Extract the (X, Y) coordinate from the center of the cell holding the provided text.  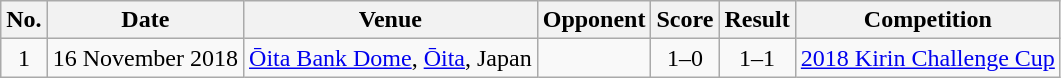
Venue (391, 20)
No. (24, 20)
Ōita Bank Dome, Ōita, Japan (391, 58)
Opponent (594, 20)
1–1 (757, 58)
1–0 (685, 58)
Result (757, 20)
1 (24, 58)
16 November 2018 (145, 58)
2018 Kirin Challenge Cup (928, 58)
Date (145, 20)
Score (685, 20)
Competition (928, 20)
